Find where the given text appears and provide that cell's center as (x, y) coordinate. 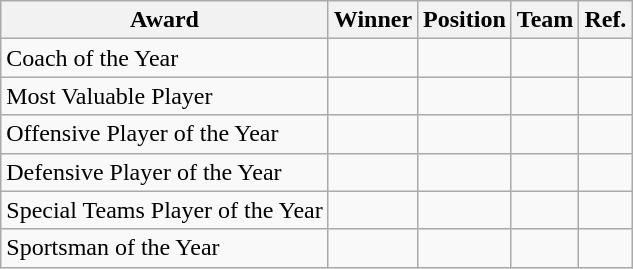
Position (465, 20)
Team (545, 20)
Winner (372, 20)
Defensive Player of the Year (165, 172)
Special Teams Player of the Year (165, 210)
Coach of the Year (165, 58)
Offensive Player of the Year (165, 134)
Award (165, 20)
Ref. (606, 20)
Most Valuable Player (165, 96)
Sportsman of the Year (165, 248)
